Extract the [x, y] coordinate from the center of the cell holding the provided text.  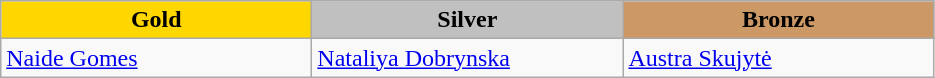
Nataliya Dobrynska [468, 58]
Austra Skujytė [778, 58]
Silver [468, 20]
Bronze [778, 20]
Gold [156, 20]
Naide Gomes [156, 58]
